Scan for the cell matching the given text and deliver its (x, y) coordinate at center. 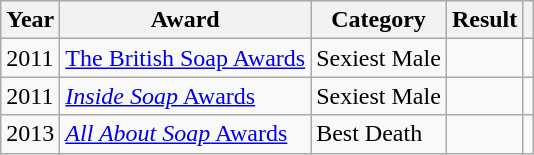
Award (186, 20)
The British Soap Awards (186, 58)
Result (484, 20)
Inside Soap Awards (186, 96)
Best Death (379, 134)
All About Soap Awards (186, 134)
2013 (30, 134)
Year (30, 20)
Category (379, 20)
